Extract the [x, y] coordinate from the center of the cell holding the provided text.  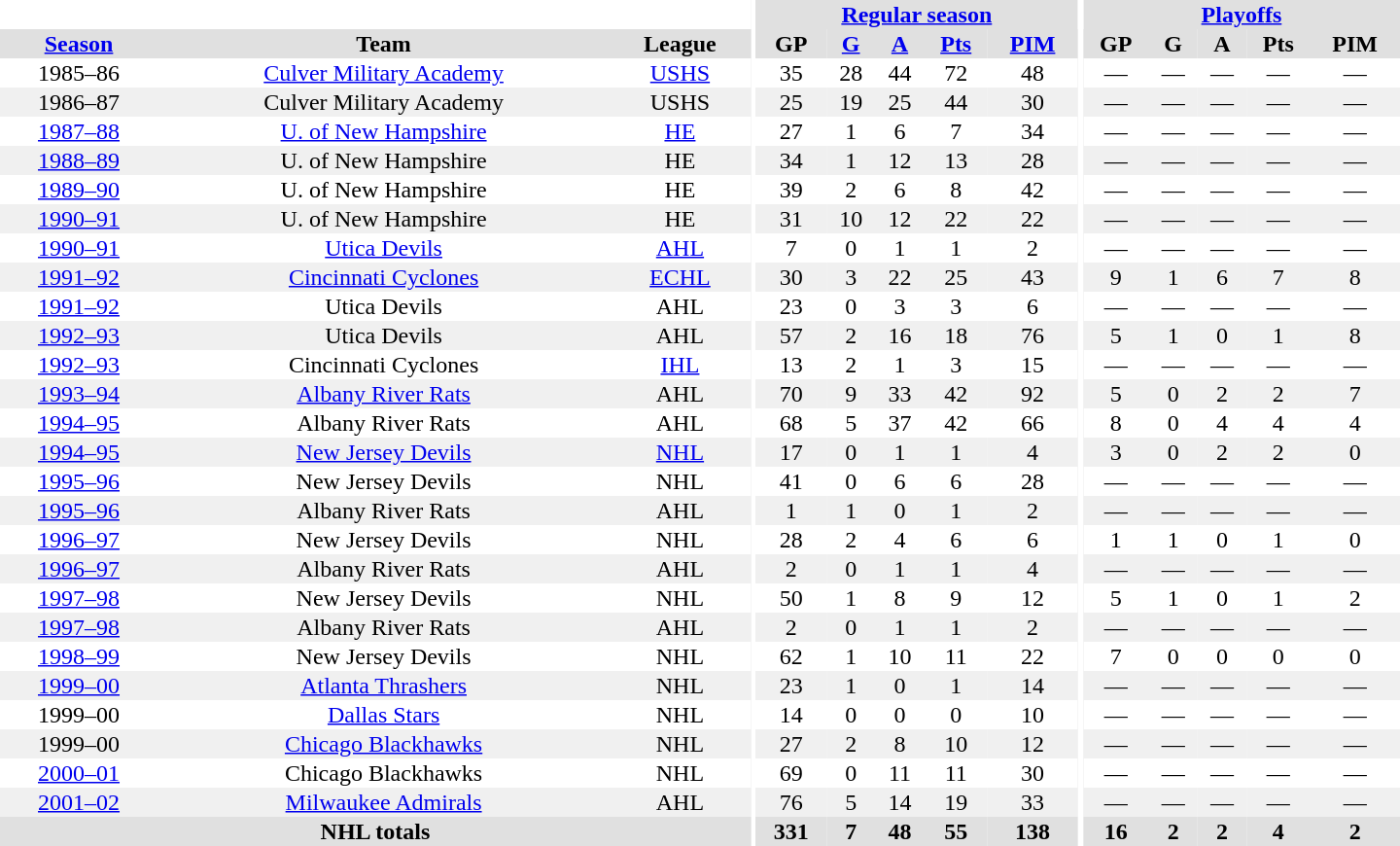
69 [791, 773]
Playoffs [1242, 15]
72 [957, 73]
1993–94 [79, 394]
138 [1032, 831]
55 [957, 831]
331 [791, 831]
League [681, 44]
68 [791, 423]
31 [791, 219]
18 [957, 335]
Atlanta Thrashers [383, 686]
Regular season [916, 15]
1998–99 [79, 656]
2001–02 [79, 802]
1989–90 [79, 190]
35 [791, 73]
IHL [681, 365]
1986–87 [79, 102]
92 [1032, 394]
57 [791, 335]
NHL totals [375, 831]
17 [791, 452]
41 [791, 481]
70 [791, 394]
66 [1032, 423]
Milwaukee Admirals [383, 802]
ECHL [681, 277]
39 [791, 190]
1985–86 [79, 73]
43 [1032, 277]
Season [79, 44]
50 [791, 598]
15 [1032, 365]
Dallas Stars [383, 715]
Team [383, 44]
62 [791, 656]
1987–88 [79, 131]
37 [899, 423]
2000–01 [79, 773]
1988–89 [79, 160]
